For the text-containing cell, return its midpoint in (x, y) coordinate format. 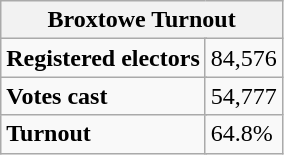
64.8% (244, 134)
Turnout (104, 134)
84,576 (244, 58)
Votes cast (104, 96)
54,777 (244, 96)
Broxtowe Turnout (142, 20)
Registered electors (104, 58)
